Search for the cell housing the specified text and yield its (x, y) center coordinate. 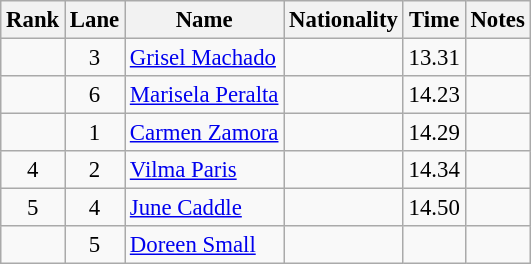
2 (95, 170)
Lane (95, 20)
1 (95, 133)
14.50 (434, 208)
Marisela Peralta (204, 95)
14.34 (434, 170)
Name (204, 20)
13.31 (434, 58)
June Caddle (204, 208)
Rank (33, 20)
Carmen Zamora (204, 133)
14.23 (434, 95)
Nationality (344, 20)
6 (95, 95)
Grisel Machado (204, 58)
Notes (498, 20)
Doreen Small (204, 245)
14.29 (434, 133)
Vilma Paris (204, 170)
3 (95, 58)
Time (434, 20)
